Detect which cell encompasses the target text, then output its (X, Y) center coordinate. 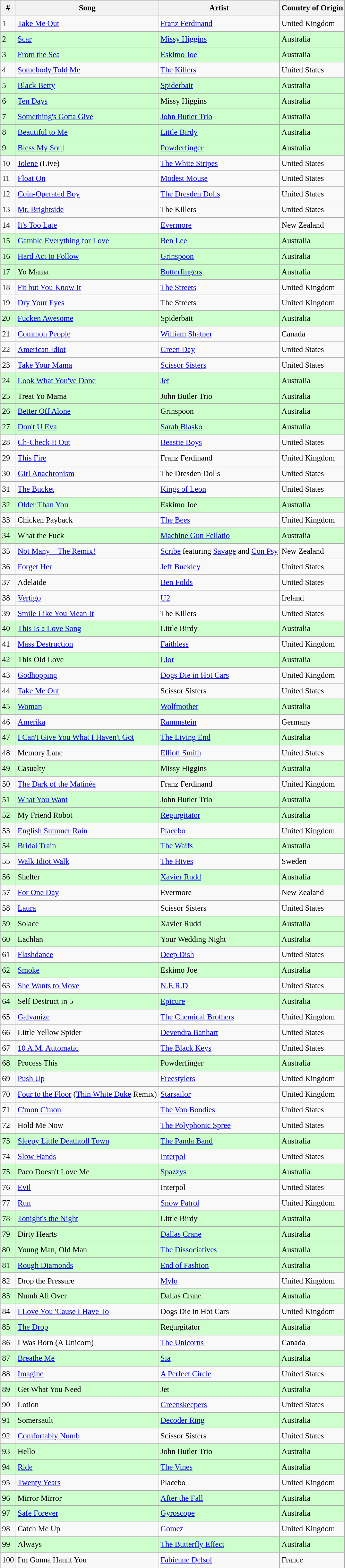
Galvanize (87, 1017)
The Hives (219, 861)
Walk Idiot Walk (87, 861)
Vertigo (87, 598)
The Dark of the Matinée (87, 784)
Sweden (312, 861)
The Drop (87, 1327)
85 (8, 1327)
Twenty Years (87, 1482)
Ch-Check It Out (87, 443)
The Bees (219, 520)
Memory Lane (87, 753)
William Shatner (219, 334)
Woman (87, 706)
29 (8, 458)
Flashdance (87, 955)
Safe Forever (87, 1514)
1 (8, 24)
It's Too Late (87, 225)
Black Betty (87, 86)
42 (8, 660)
63 (8, 986)
27 (8, 427)
Four to the Floor (Thin White Duke Remix) (87, 1094)
Imagine (87, 1374)
45 (8, 706)
56 (8, 877)
71 (8, 1110)
23 (8, 365)
94 (8, 1467)
U2 (219, 598)
The Bucket (87, 489)
98 (8, 1529)
Older Than You (87, 505)
Sleepy Little Deathtoll Town (87, 1141)
Smile Like You Mean It (87, 613)
A Perfect Circle (219, 1374)
34 (8, 536)
3 (8, 55)
89 (8, 1390)
62 (8, 970)
66 (8, 1033)
69 (8, 1079)
Rammstein (219, 722)
60 (8, 939)
Not Many – The Remix! (87, 552)
The Vines (219, 1467)
Treat Yo Mama (87, 396)
32 (8, 505)
53 (8, 831)
Run (87, 1203)
31 (8, 489)
2 (8, 40)
88 (8, 1374)
Butterfingers (219, 272)
End of Fashion (219, 1265)
38 (8, 598)
N.E.R.D (219, 986)
81 (8, 1265)
She Wants to Move (87, 986)
17 (8, 272)
Godhopping (87, 676)
Scribe featuring Savage and Con Psy (219, 552)
Lotion (87, 1405)
Beautiful to Me (87, 132)
28 (8, 443)
Numb All Over (87, 1296)
Greenskeepers (219, 1405)
61 (8, 955)
What You Want (87, 800)
Forget Her (87, 567)
Kings of Leon (219, 489)
Deep Dish (219, 955)
90 (8, 1405)
Green Day (219, 349)
Young Man, Old Man (87, 1250)
16 (8, 256)
5 (8, 86)
Elliott Smith (219, 753)
Mirror Mirror (87, 1498)
7 (8, 116)
Look What You've Done (87, 380)
This Is a Love Song (87, 629)
The Living End (219, 737)
77 (8, 1203)
36 (8, 567)
19 (8, 303)
Spazzys (219, 1172)
9 (8, 148)
26 (8, 412)
This Fire (87, 458)
Lachlan (87, 939)
Bridal Train (87, 846)
The Von Bondies (219, 1110)
Drop the Pressure (87, 1281)
Little Yellow Spider (87, 1033)
75 (8, 1172)
54 (8, 846)
24 (8, 380)
The Unicorns (219, 1343)
Gyroscope (219, 1514)
Sarah Blasko (219, 427)
Ben Folds (219, 582)
The Dissociatives (219, 1250)
44 (8, 691)
39 (8, 613)
8 (8, 132)
Float On (87, 179)
84 (8, 1312)
Country of Origin (312, 8)
Girl Anachronism (87, 474)
American Idiot (87, 349)
64 (8, 1001)
Tonight's the Night (87, 1218)
59 (8, 924)
Paco Doesn't Love Me (87, 1172)
Snow Patrol (219, 1203)
The Chemical Brothers (219, 1017)
Lior (219, 660)
After the Fall (219, 1498)
Epicure (219, 1001)
65 (8, 1017)
43 (8, 676)
41 (8, 645)
Laura (87, 909)
Comfortably Numb (87, 1436)
40 (8, 629)
76 (8, 1188)
Gamble Everything for Love (87, 241)
Decoder Ring (219, 1421)
Dirty Hearts (87, 1234)
12 (8, 194)
48 (8, 753)
Rough Diamonds (87, 1265)
Breathe Me (87, 1358)
Don't U Eva (87, 427)
30 (8, 474)
70 (8, 1094)
Ireland (312, 598)
46 (8, 722)
Always (87, 1545)
I'm Gonna Haunt You (87, 1560)
57 (8, 893)
Machine Gun Fellatio (219, 536)
Ten Days (87, 101)
22 (8, 349)
Yo Mama (87, 272)
Devendra Banhart (219, 1033)
Mass Destruction (87, 645)
C'mon C'mon (87, 1110)
Hello (87, 1451)
Wolfmother (219, 706)
Mylo (219, 1281)
The White Stripes (219, 164)
I Was Born (A Unicorn) (87, 1343)
93 (8, 1451)
Beastie Boys (219, 443)
Chicken Payback (87, 520)
The Panda Band (219, 1141)
Mr. Brightside (87, 210)
72 (8, 1125)
10 (8, 164)
Smoke (87, 970)
Evil (87, 1188)
The Polyphonic Spree (219, 1125)
95 (8, 1482)
For One Day (87, 893)
Get What You Need (87, 1390)
Fucken Awesome (87, 319)
Self Destruct in 5 (87, 1001)
Freestylers (219, 1079)
Jeff Buckley (219, 567)
10 A.M. Automatic (87, 1048)
Fabienne Delsol (219, 1560)
50 (8, 784)
25 (8, 396)
68 (8, 1064)
6 (8, 101)
Amerika (87, 722)
Somersault (87, 1421)
The Butterfly Effect (219, 1545)
Catch Me Up (87, 1529)
Sia (219, 1358)
15 (8, 241)
13 (8, 210)
51 (8, 800)
Hard Act to Follow (87, 256)
This Old Love (87, 660)
Adelaide (87, 582)
# (8, 8)
33 (8, 520)
Solace (87, 924)
Your Wedding Night (219, 939)
Slow Hands (87, 1157)
20 (8, 319)
80 (8, 1250)
Dry Your Eyes (87, 303)
Push Up (87, 1079)
Faithless (219, 645)
Ben Lee (219, 241)
English Summer Rain (87, 831)
100 (8, 1560)
Gomez (219, 1529)
Germany (312, 722)
From the Sea (87, 55)
Jolene (Live) (87, 164)
Scar (87, 40)
35 (8, 552)
Ride (87, 1467)
I Can't Give You What I Haven't Got (87, 737)
Bless My Soul (87, 148)
49 (8, 769)
67 (8, 1048)
21 (8, 334)
Song (87, 8)
The Waifs (219, 846)
37 (8, 582)
4 (8, 70)
Casualty (87, 769)
Common People (87, 334)
Shelter (87, 877)
Artist (219, 8)
92 (8, 1436)
47 (8, 737)
11 (8, 179)
82 (8, 1281)
Process This (87, 1064)
I Love You 'Cause I Have To (87, 1312)
91 (8, 1421)
The Black Keys (219, 1048)
Modest Mouse (219, 179)
Fit but You Know It (87, 288)
Something's Gotta Give (87, 116)
83 (8, 1296)
78 (8, 1218)
18 (8, 288)
France (312, 1560)
Hold Me Now (87, 1125)
96 (8, 1498)
58 (8, 909)
What the Fuck (87, 536)
Better Off Alone (87, 412)
My Friend Robot (87, 815)
55 (8, 861)
14 (8, 225)
87 (8, 1358)
52 (8, 815)
Coin-Operated Boy (87, 194)
99 (8, 1545)
97 (8, 1514)
79 (8, 1234)
Starsailor (219, 1094)
73 (8, 1141)
86 (8, 1343)
Take Your Mama (87, 365)
74 (8, 1157)
Somebody Told Me (87, 70)
